Find where the given text appears and provide that cell's center as (x, y) coordinate. 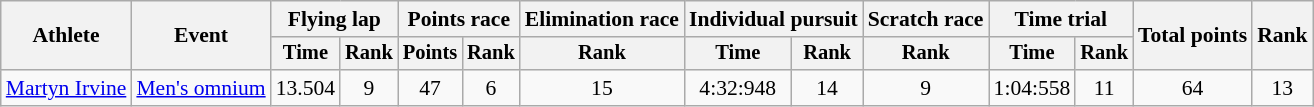
Points race (459, 19)
15 (602, 88)
13.504 (306, 88)
64 (1192, 88)
Individual pursuit (774, 19)
13 (1282, 88)
1:04:558 (1032, 88)
Athlete (66, 36)
11 (1104, 88)
6 (491, 88)
4:32:948 (738, 88)
47 (430, 88)
Points (430, 54)
Event (200, 36)
Time trial (1061, 19)
Total points (1192, 36)
Men's omnium (200, 88)
Elimination race (602, 19)
Flying lap (334, 19)
Scratch race (926, 19)
14 (826, 88)
Martyn Irvine (66, 88)
